Provide the [X, Y] coordinate of the cell's center where the given text is located.  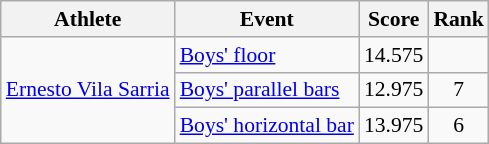
14.575 [394, 55]
7 [458, 90]
Rank [458, 19]
Athlete [88, 19]
Score [394, 19]
Boys' parallel bars [267, 90]
Boys' horizontal bar [267, 126]
6 [458, 126]
Ernesto Vila Sarria [88, 90]
Event [267, 19]
12.975 [394, 90]
13.975 [394, 126]
Boys' floor [267, 55]
